Provide the (x, y) coordinate of the cell's center where the given text is located.  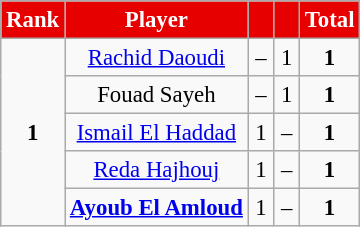
Player (157, 20)
Ismail El Haddad (157, 133)
Rank (33, 20)
Ayoub El Amloud (157, 208)
Total (329, 20)
Rachid Daoudi (157, 58)
Fouad Sayeh (157, 95)
Reda Hajhouj (157, 170)
